Determine the (x, y) coordinate at the center of the cell enclosing the given text.  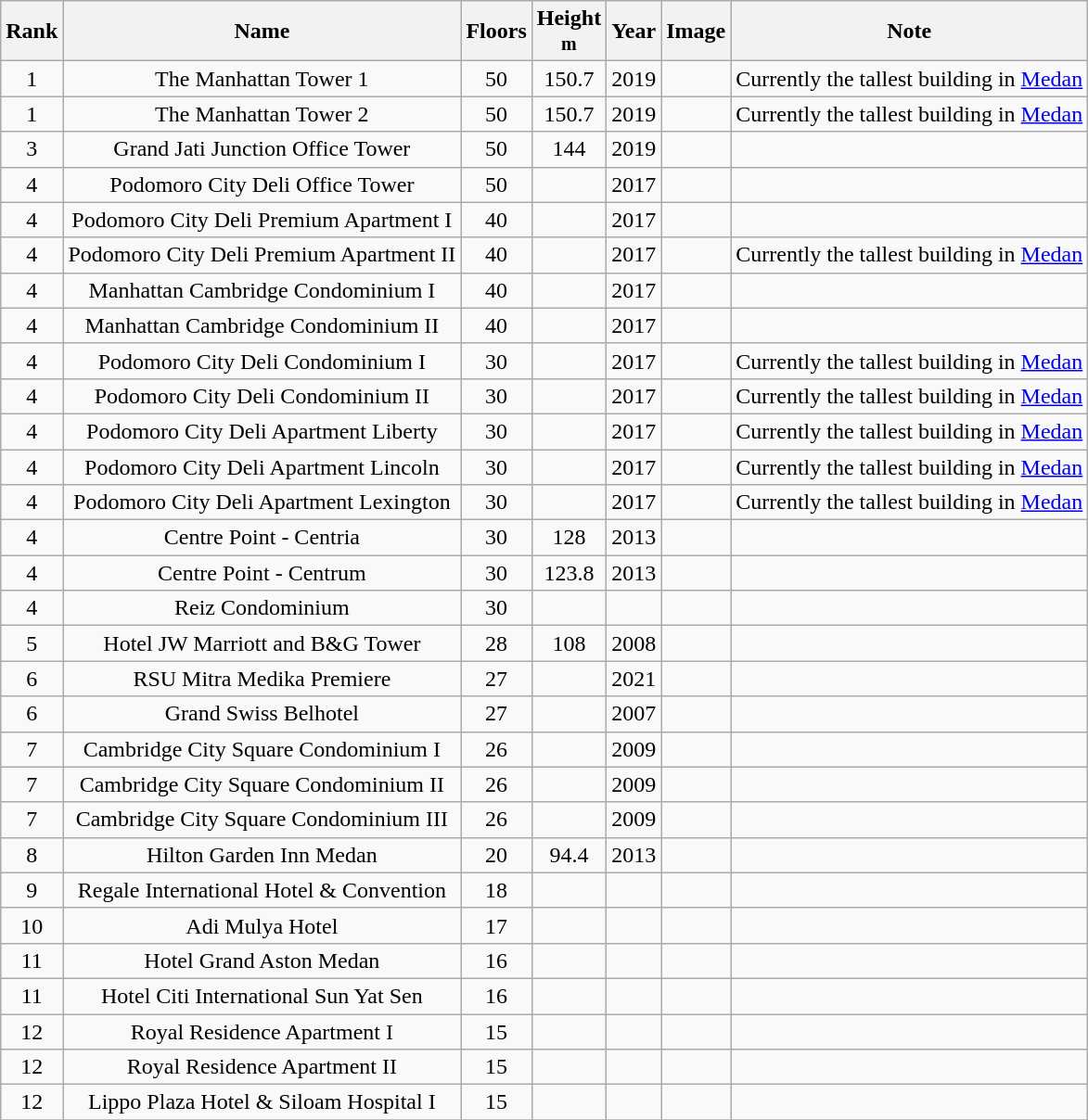
20 (496, 855)
Centre Point - Centrum (262, 573)
2021 (634, 679)
5 (32, 643)
3 (32, 149)
Manhattan Cambridge Condominium I (262, 290)
Podomoro City Deli Condominium I (262, 361)
RSU Mitra Medika Premiere (262, 679)
Cambridge City Square Condominium II (262, 784)
94.4 (569, 855)
Hotel Grand Aston Medan (262, 961)
The Manhattan Tower 2 (262, 114)
9 (32, 890)
128 (569, 538)
Heightm (569, 32)
Podomoro City Deli Premium Apartment II (262, 255)
2007 (634, 714)
Podomoro City Deli Premium Apartment I (262, 220)
Royal Residence Apartment II (262, 1067)
Centre Point - Centria (262, 538)
Rank (32, 32)
144 (569, 149)
Hotel JW Marriott and B&G Tower (262, 643)
Royal Residence Apartment I (262, 1032)
Podomoro City Deli Condominium II (262, 396)
Note (909, 32)
Floors (496, 32)
17 (496, 925)
Grand Swiss Belhotel (262, 714)
Hotel Citi International Sun Yat Sen (262, 996)
Grand Jati Junction Office Tower (262, 149)
108 (569, 643)
Year (634, 32)
8 (32, 855)
Cambridge City Square Condominium I (262, 749)
Name (262, 32)
2008 (634, 643)
Image (696, 32)
Cambridge City Square Condominium III (262, 820)
Lippo Plaza Hotel & Siloam Hospital I (262, 1102)
Adi Mulya Hotel (262, 925)
Podomoro City Deli Apartment Liberty (262, 431)
Reiz Condominium (262, 608)
Podomoro City Deli Apartment Lincoln (262, 466)
Hilton Garden Inn Medan (262, 855)
Regale International Hotel & Convention (262, 890)
18 (496, 890)
28 (496, 643)
10 (32, 925)
Podomoro City Deli Office Tower (262, 185)
The Manhattan Tower 1 (262, 79)
Manhattan Cambridge Condominium II (262, 325)
123.8 (569, 573)
Podomoro City Deli Apartment Lexington (262, 503)
